Return the [x, y] coordinate for the center point of the cell that contains the specified text.  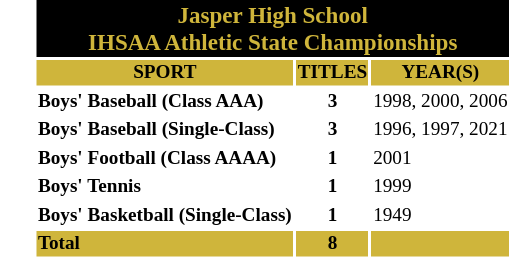
Boys' Football (Class AAAA) [164, 159]
1996, 1997, 2021 [440, 130]
Total [164, 244]
1949 [440, 215]
Boys' Baseball (Class AAA) [164, 101]
1998, 2000, 2006 [440, 101]
2001 [440, 159]
Boys' Tennis [164, 187]
SPORT [164, 73]
8 [332, 244]
TITLES [332, 73]
Boys' Basketball (Single-Class) [164, 215]
Boys' Baseball (Single-Class) [164, 130]
Jasper High School IHSAA Athletic State Championships [272, 28]
1999 [440, 187]
YEAR(S) [440, 73]
